Pinpoint the cell where the given text exists, returning its [X, Y] midpoint coordinate. 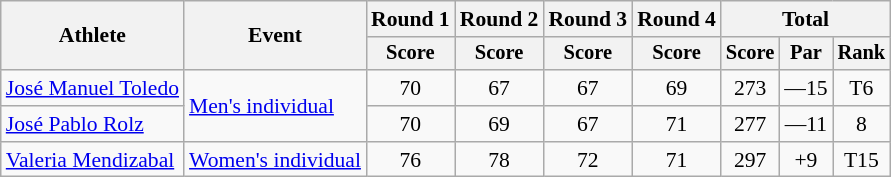
Round 4 [676, 19]
Round 1 [410, 19]
Total [806, 19]
Athlete [92, 36]
71 [676, 124]
—15 [806, 88]
277 [750, 124]
Men's individual [275, 106]
José Manuel Toledo [92, 88]
8 [862, 124]
—11 [806, 124]
Rank [862, 54]
273 [750, 88]
José Pablo Rolz [92, 124]
Event [275, 36]
Round 2 [500, 19]
Par [806, 54]
Round 3 [588, 19]
T6 [862, 88]
